Identify which cell holds the provided text, then report its [x, y] central coordinate. 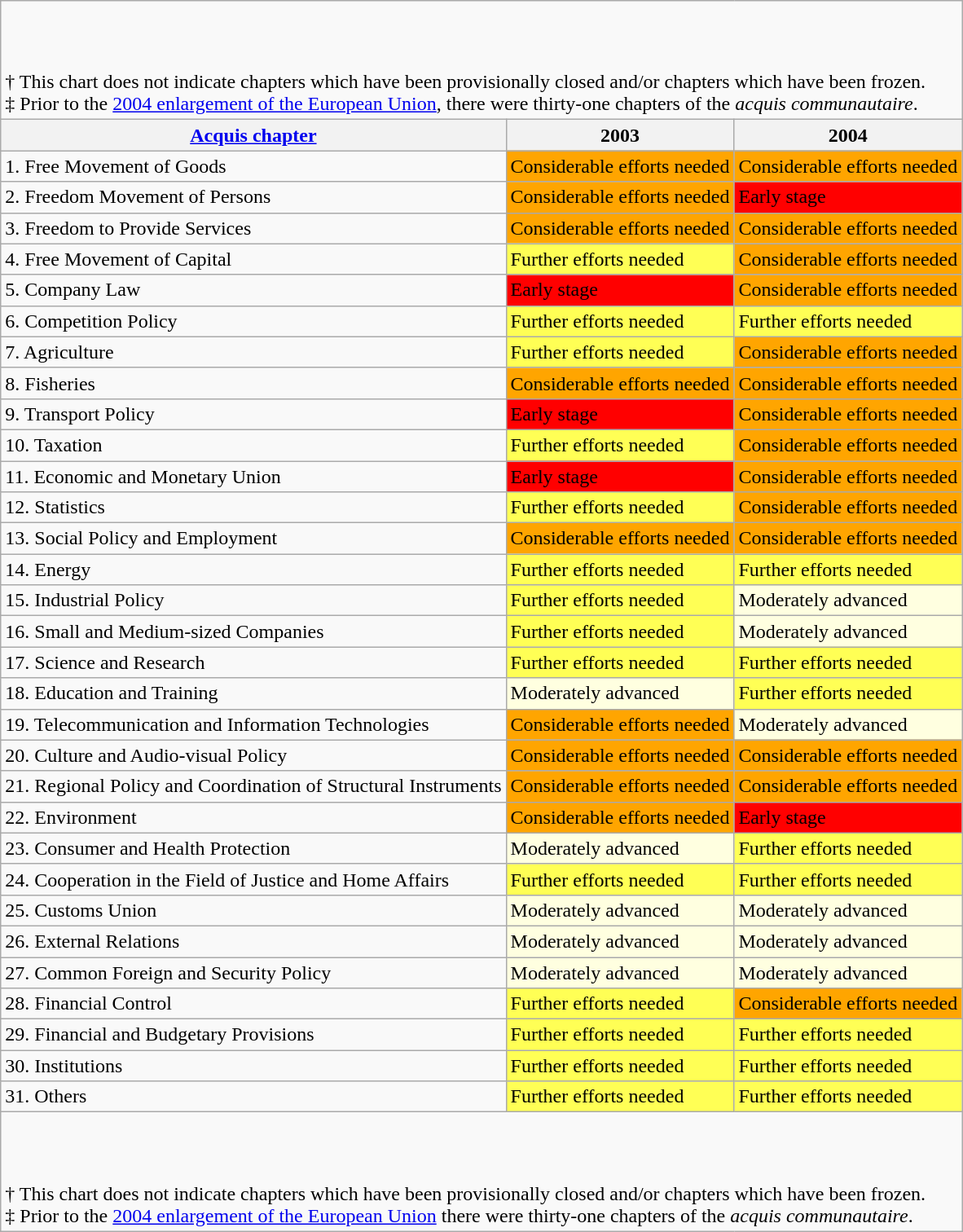
23. Consumer and Health Protection [253, 848]
14. Energy [253, 570]
26. External Relations [253, 941]
11. Economic and Monetary Union [253, 477]
2004 [848, 135]
22. Environment [253, 817]
4. Free Movement of Capital [253, 259]
25. Customs Union [253, 910]
16. Small and Medium-sized Companies [253, 631]
29. Financial and Budgetary Provisions [253, 1035]
8. Fisheries [253, 383]
30. Institutions [253, 1066]
24. Cooperation in the Field of Justice and Home Affairs [253, 879]
12. Statistics [253, 508]
6. Competition Policy [253, 321]
2. Freedom Movement of Persons [253, 197]
2003 [620, 135]
9. Transport Policy [253, 414]
Acquis chapter [253, 135]
28. Financial Control [253, 1004]
15. Industrial Policy [253, 601]
17. Science and Research [253, 662]
13. Social Policy and Employment [253, 539]
7. Agriculture [253, 352]
18. Education and Training [253, 693]
1. Free Movement of Goods [253, 166]
20. Culture and Audio-visual Policy [253, 755]
5. Company Law [253, 290]
3. Freedom to Provide Services [253, 228]
27. Common Foreign and Security Policy [253, 972]
21. Regional Policy and Coordination of Structural Instruments [253, 786]
31. Others [253, 1097]
19. Telecommunication and Information Technologies [253, 724]
10. Taxation [253, 445]
